Find where the given text appears and provide that cell's center as (X, Y) coordinate. 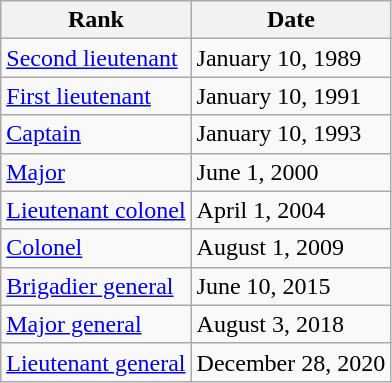
First lieutenant (96, 96)
Second lieutenant (96, 58)
June 1, 2000 (291, 172)
January 10, 1989 (291, 58)
Lieutenant general (96, 362)
August 3, 2018 (291, 324)
Major general (96, 324)
January 10, 1993 (291, 134)
Lieutenant colonel (96, 210)
Colonel (96, 248)
Major (96, 172)
June 10, 2015 (291, 286)
Date (291, 20)
Rank (96, 20)
December 28, 2020 (291, 362)
Captain (96, 134)
August 1, 2009 (291, 248)
April 1, 2004 (291, 210)
January 10, 1991 (291, 96)
Brigadier general (96, 286)
